Locate the cell with the specified text and output its [X, Y] center coordinate. 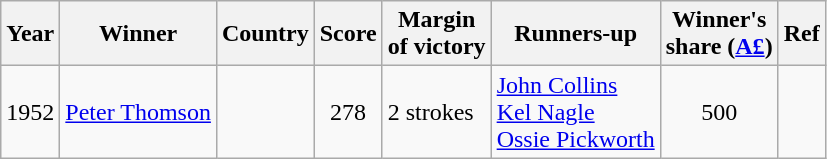
Ref [802, 34]
2 strokes [436, 112]
Year [30, 34]
Peter Thomson [138, 112]
John Collins Kel Nagle Ossie Pickworth [576, 112]
Marginof victory [436, 34]
Winner [138, 34]
278 [348, 112]
500 [719, 112]
Runners-up [576, 34]
1952 [30, 112]
Country [265, 34]
Winner'sshare (A£) [719, 34]
Score [348, 34]
